Identify which cell holds the provided text, then report its [x, y] central coordinate. 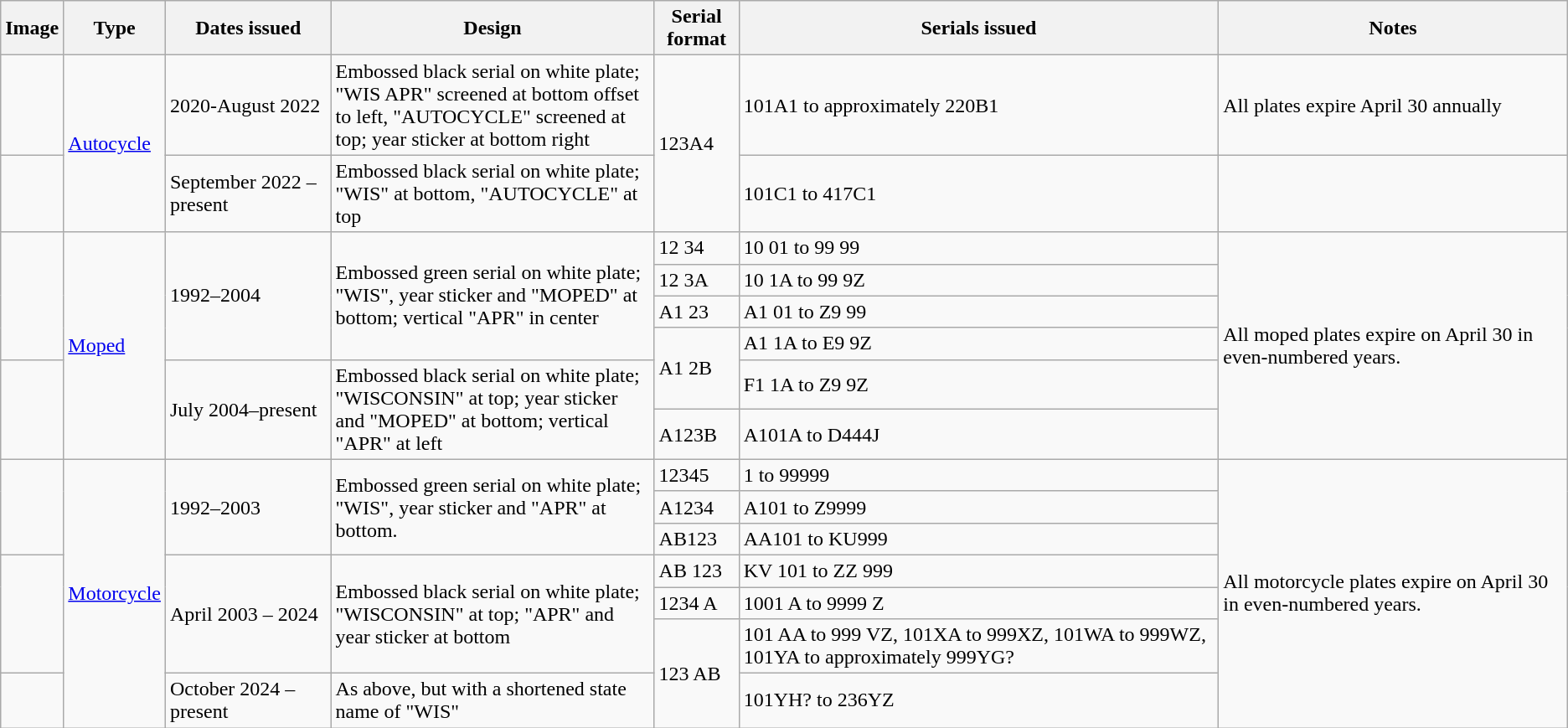
All plates expire April 30 annually [1394, 106]
April 2003 – 2024 [248, 613]
Serial format [697, 28]
KV 101 to ZZ 999 [978, 571]
AA101 to KU999 [978, 539]
10 01 to 99 99 [978, 248]
September 2022 – present [248, 194]
Type [115, 28]
Autocycle [115, 144]
July 2004–present [248, 409]
Moped [115, 345]
Motorcycle [115, 593]
A101A to D444J [978, 435]
10 1A to 99 9Z [978, 280]
101A1 to approximately 220B1 [978, 106]
October 2024 – present [248, 700]
Design [493, 28]
Embossed green serial on white plate; "WIS", year sticker and "APR" at bottom. [493, 507]
F1 1A to Z9 9Z [978, 385]
Embossed black serial on white plate; "WISCONSIN" at top; year sticker and "MOPED" at bottom; vertical "APR" at left [493, 409]
1992–2004 [248, 296]
AB123 [697, 539]
12 34 [697, 248]
A101 to Z9999 [978, 507]
A1 1A to E9 9Z [978, 343]
All motorcycle plates expire on April 30 in even-numbered years. [1394, 593]
12345 [697, 475]
Embossed black serial on white plate; "WIS" at bottom, "AUTOCYCLE" at top [493, 194]
Dates issued [248, 28]
A1 2B [697, 369]
Embossed green serial on white plate; "WIS", year sticker and "MOPED" at bottom; vertical "APR" in center [493, 296]
1001 A to 9999 Z [978, 602]
101C1 to 417C1 [978, 194]
Embossed black serial on white plate; "WIS APR" screened at bottom offset to left, "AUTOCYCLE" screened at top; year sticker at bottom right [493, 106]
Image [32, 28]
Serials issued [978, 28]
A1 01 to Z9 99 [978, 312]
As above, but with a shortened state name of "WIS" [493, 700]
12 3A [697, 280]
1992–2003 [248, 507]
101YH? to 236YZ [978, 700]
1234 A [697, 602]
A1234 [697, 507]
Embossed black serial on white plate; "WISCONSIN" at top; "APR" and year sticker at bottom [493, 613]
A123B [697, 435]
AB 123 [697, 571]
123A4 [697, 144]
A1 23 [697, 312]
101 AA to 999 VZ, 101XA to 999XZ, 101WA to 999WZ, 101YA to approximately 999YG? [978, 647]
2020-August 2022 [248, 106]
123 AB [697, 674]
Notes [1394, 28]
1 to 99999 [978, 475]
All moped plates expire on April 30 in even-numbered years. [1394, 345]
